Search for the cell housing the specified text and yield its (X, Y) center coordinate. 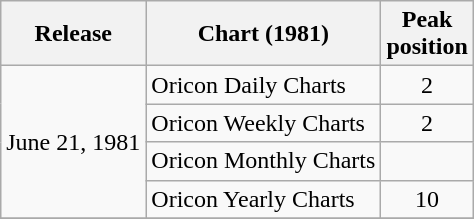
Release (74, 34)
Chart (1981) (264, 34)
June 21, 1981 (74, 142)
Peakposition (427, 34)
Oricon Weekly Charts (264, 123)
Oricon Monthly Charts (264, 161)
Oricon Daily Charts (264, 85)
10 (427, 199)
Oricon Yearly Charts (264, 199)
